Return [x, y] of the center of cell containing provided text 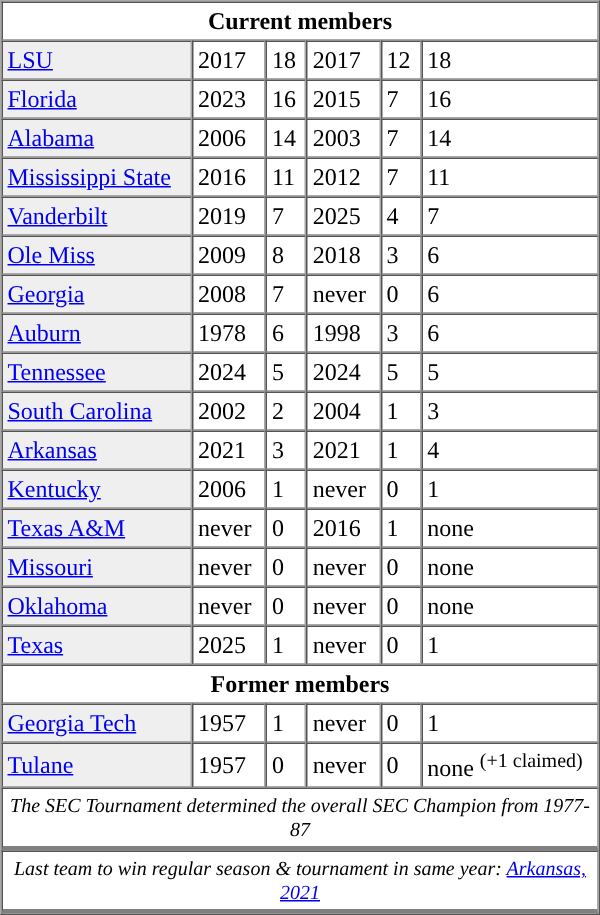
Last team to win regular season & tournament in same year: Arkansas, 2021 [300, 882]
Tulane [98, 764]
2004 [344, 412]
Alabama [98, 138]
2008 [229, 294]
1978 [229, 334]
Missouri [98, 568]
Ole Miss [98, 256]
Arkansas [98, 450]
2018 [344, 256]
South Carolina [98, 412]
2019 [229, 216]
2 [286, 412]
Georgia [98, 294]
Tennessee [98, 372]
Mississippi State [98, 178]
Florida [98, 100]
Kentucky [98, 490]
Oklahoma [98, 606]
Former members [300, 684]
12 [400, 60]
2012 [344, 178]
2015 [344, 100]
2002 [229, 412]
Vanderbilt [98, 216]
1998 [344, 334]
2003 [344, 138]
2009 [229, 256]
none (+1 claimed) [510, 764]
The SEC Tournament determined the overall SEC Champion from 1977-87 [300, 820]
8 [286, 256]
2023 [229, 100]
Auburn [98, 334]
Georgia Tech [98, 724]
Current members [300, 22]
Texas A&M [98, 528]
LSU [98, 60]
Texas [98, 646]
